For the text-containing cell, return its midpoint in (x, y) coordinate format. 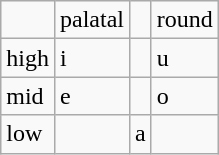
high (28, 58)
round (184, 20)
e (92, 96)
low (28, 134)
a (141, 134)
i (92, 58)
mid (28, 96)
o (184, 96)
palatal (92, 20)
u (184, 58)
